Capture the cell that displays the provided text and extract its [x, y] central coordinate. 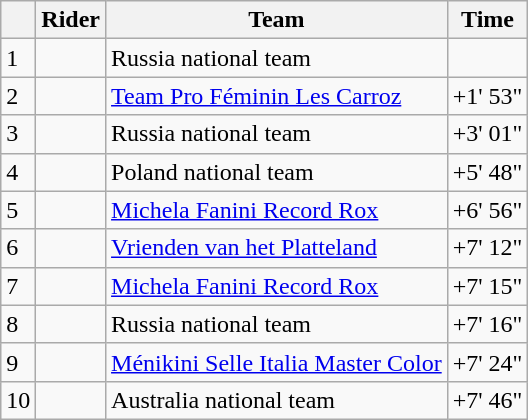
2 [18, 96]
+6' 56" [488, 210]
+1' 53" [488, 96]
+5' 48" [488, 172]
7 [18, 286]
Time [488, 20]
10 [18, 400]
8 [18, 324]
Rider [71, 20]
+7' 12" [488, 248]
+7' 24" [488, 362]
Poland national team [277, 172]
+7' 46" [488, 400]
9 [18, 362]
Team Pro Féminin Les Carroz [277, 96]
5 [18, 210]
Team [277, 20]
Australia national team [277, 400]
3 [18, 134]
+7' 16" [488, 324]
1 [18, 58]
Vrienden van het Platteland [277, 248]
Ménikini Selle Italia Master Color [277, 362]
4 [18, 172]
6 [18, 248]
+3' 01" [488, 134]
+7' 15" [488, 286]
